Return (x, y) of the center of cell containing provided text 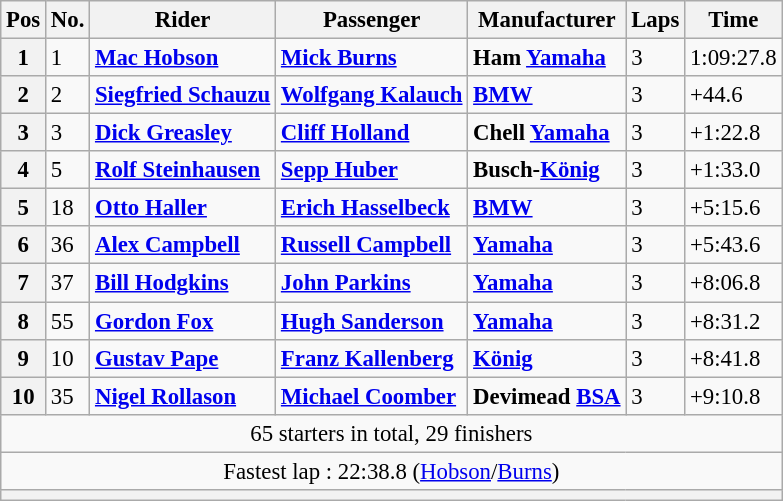
Franz Kallenberg (372, 358)
Fastest lap : 22:38.8 (Hobson/Burns) (392, 471)
+5:15.6 (734, 208)
Rider (183, 20)
Laps (656, 20)
Devimead BSA (547, 396)
Passenger (372, 20)
Gustav Pape (183, 358)
1:09:27.8 (734, 58)
Bill Hodgkins (183, 283)
Manufacturer (547, 20)
+8:41.8 (734, 358)
+8:06.8 (734, 283)
4 (24, 170)
37 (68, 283)
No. (68, 20)
+44.6 (734, 95)
Nigel Rollason (183, 396)
35 (68, 396)
8 (24, 321)
9 (24, 358)
Hugh Sanderson (372, 321)
Dick Greasley (183, 133)
+1:22.8 (734, 133)
Pos (24, 20)
36 (68, 245)
Wolfgang Kalauch (372, 95)
+1:33.0 (734, 170)
John Parkins (372, 283)
Alex Campbell (183, 245)
Cliff Holland (372, 133)
Erich Hasselbeck (372, 208)
König (547, 358)
Siegfried Schauzu (183, 95)
18 (68, 208)
+5:43.6 (734, 245)
Chell Yamaha (547, 133)
Time (734, 20)
Busch-König (547, 170)
Otto Haller (183, 208)
Mick Burns (372, 58)
Gordon Fox (183, 321)
+8:31.2 (734, 321)
Mac Hobson (183, 58)
65 starters in total, 29 finishers (392, 433)
Michael Coomber (372, 396)
Ham Yamaha (547, 58)
7 (24, 283)
Russell Campbell (372, 245)
Sepp Huber (372, 170)
55 (68, 321)
Rolf Steinhausen (183, 170)
+9:10.8 (734, 396)
6 (24, 245)
